Return the (x, y) coordinate for the center point of the cell that contains the specified text.  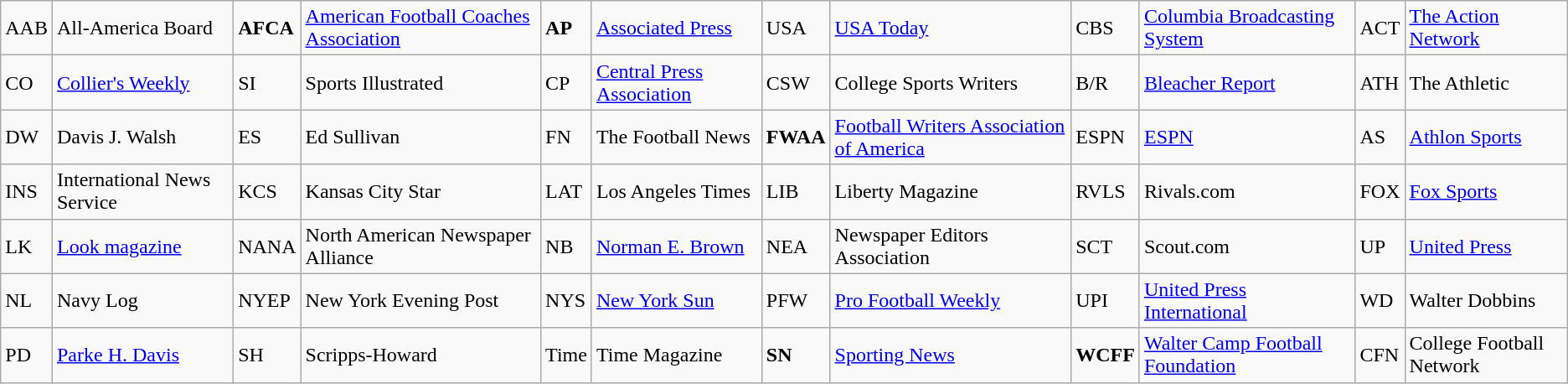
USA Today (951, 29)
CFN (1380, 355)
B/R (1106, 82)
New York Sun (677, 300)
LAT (566, 191)
WD (1380, 300)
Newspaper Editors Association (951, 246)
ES (267, 138)
Look magazine (142, 246)
Time (566, 355)
Davis J. Walsh (142, 138)
Los Angeles Times (677, 191)
AAB (27, 29)
American Football Coaches Association (420, 29)
Scout.com (1246, 246)
Walter Dobbins (1486, 300)
United Press International (1246, 300)
AS (1380, 138)
INS (27, 191)
SN (796, 355)
NYEP (267, 300)
DW (27, 138)
College Sports Writers (951, 82)
FOX (1380, 191)
Rivals.com (1246, 191)
NANA (267, 246)
New York Evening Post (420, 300)
All-America Board (142, 29)
The Athletic (1486, 82)
SI (267, 82)
Ed Sullivan (420, 138)
Liberty Magazine (951, 191)
CSW (796, 82)
Columbia Broadcasting System (1246, 29)
The Football News (677, 138)
International News Service (142, 191)
Collier's Weekly (142, 82)
ATH (1380, 82)
LIB (796, 191)
United Press (1486, 246)
Kansas City Star (420, 191)
Athlon Sports (1486, 138)
FN (566, 138)
PD (27, 355)
AFCA (267, 29)
North American Newspaper Alliance (420, 246)
LK (27, 246)
PFW (796, 300)
College Football Network (1486, 355)
USA (796, 29)
Fox Sports (1486, 191)
Football Writers Association of America (951, 138)
CO (27, 82)
Bleacher Report (1246, 82)
ACT (1380, 29)
Time Magazine (677, 355)
Walter Camp Football Foundation (1246, 355)
NYS (566, 300)
NL (27, 300)
AP (566, 29)
Pro Football Weekly (951, 300)
UP (1380, 246)
Sports Illustrated (420, 82)
CP (566, 82)
SCT (1106, 246)
The Action Network (1486, 29)
RVLS (1106, 191)
KCS (267, 191)
Associated Press (677, 29)
Norman E. Brown (677, 246)
Sporting News (951, 355)
WCFF (1106, 355)
CBS (1106, 29)
Central Press Association (677, 82)
NB (566, 246)
SH (267, 355)
Navy Log (142, 300)
NEA (796, 246)
Parke H. Davis (142, 355)
UPI (1106, 300)
FWAA (796, 138)
Scripps-Howard (420, 355)
